Pinpoint the cell where the given text exists, returning its [X, Y] midpoint coordinate. 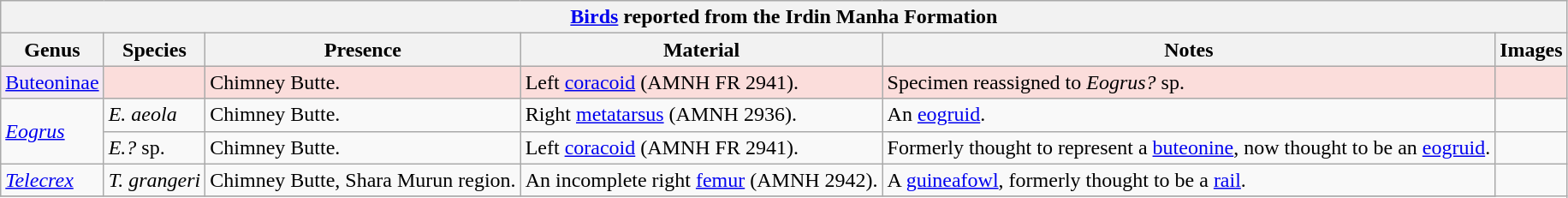
Material [702, 50]
Right metatarsus (AMNH 2936). [702, 115]
A guineafowl, formerly thought to be a rail. [1189, 180]
T. grangeri [154, 180]
Genus [52, 50]
Formerly thought to represent a buteonine, now thought to be an eogruid. [1189, 147]
An eogruid. [1189, 115]
Specimen reassigned to Eogrus? sp. [1189, 82]
E. aeola [154, 115]
Eogrus [52, 131]
Buteoninae [52, 82]
Telecrex [52, 180]
Notes [1189, 50]
E.? sp. [154, 147]
Species [154, 50]
Presence [363, 50]
Images [1531, 50]
An incomplete right femur (AMNH 2942). [702, 180]
Chimney Butte, Shara Murun region. [363, 180]
Birds reported from the Irdin Manha Formation [784, 17]
